For the text-containing cell, return its midpoint in (X, Y) coordinate format. 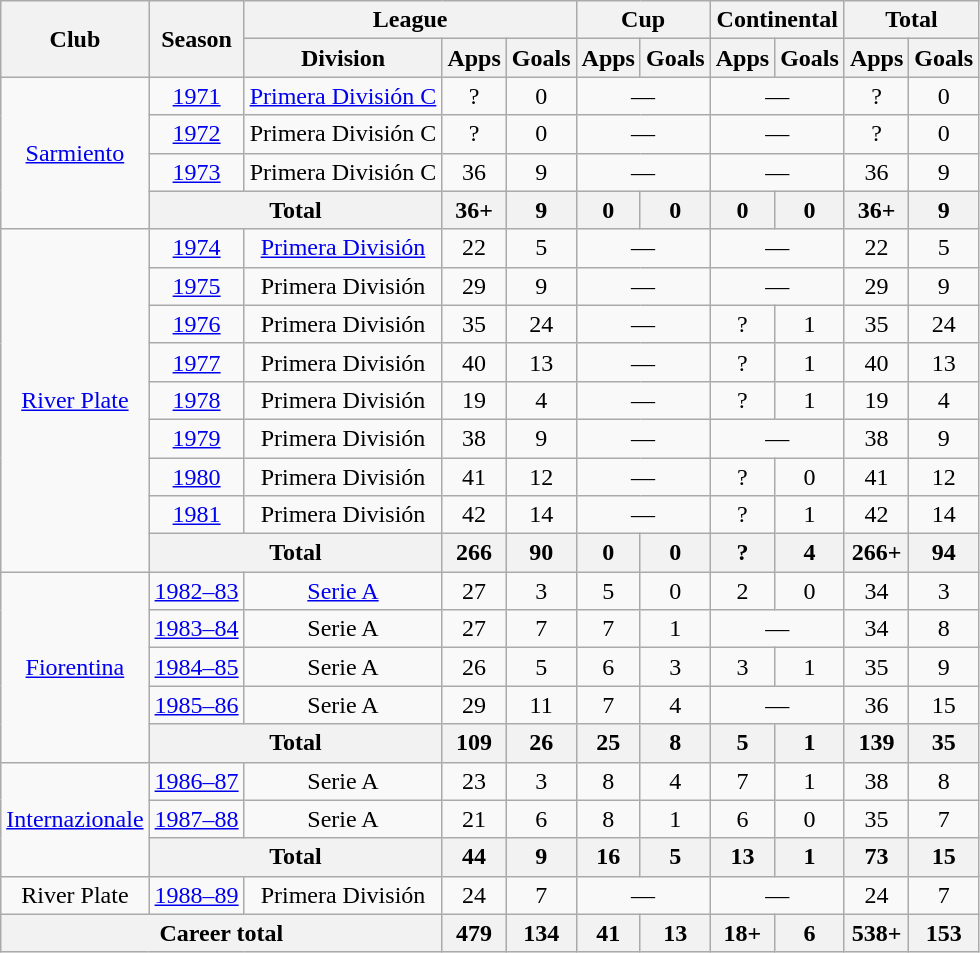
Fiorentina (75, 667)
538+ (876, 933)
1986–87 (196, 781)
1985–86 (196, 705)
1971 (196, 96)
1978 (196, 400)
2 (742, 591)
1972 (196, 134)
Club (75, 39)
1975 (196, 286)
25 (608, 743)
44 (474, 857)
1982–83 (196, 591)
Cup (643, 20)
134 (541, 933)
1984–85 (196, 667)
21 (474, 819)
266 (474, 553)
11 (541, 705)
266+ (876, 553)
1988–89 (196, 895)
1973 (196, 172)
Division (343, 58)
Career total (222, 933)
139 (876, 743)
94 (944, 553)
1987–88 (196, 819)
1979 (196, 438)
1977 (196, 362)
23 (474, 781)
109 (474, 743)
Sarmiento (75, 153)
153 (944, 933)
1980 (196, 477)
73 (876, 857)
1981 (196, 515)
Continental (777, 20)
Season (196, 39)
479 (474, 933)
1974 (196, 248)
Internazionale (75, 819)
90 (541, 553)
1983–84 (196, 629)
League (410, 20)
1976 (196, 324)
18+ (742, 933)
16 (608, 857)
